Capture the cell that displays the provided text and extract its (x, y) central coordinate. 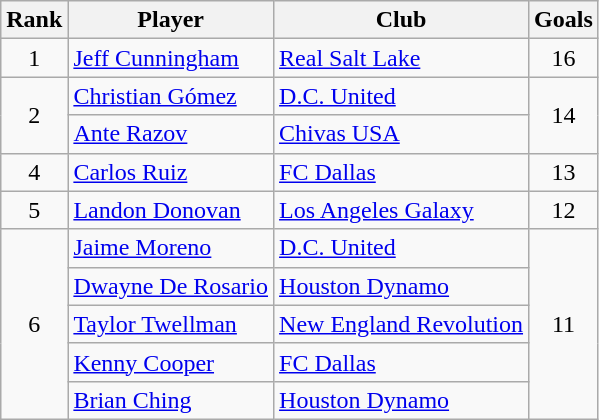
New England Revolution (402, 324)
Landon Donovan (171, 210)
Taylor Twellman (171, 324)
Kenny Cooper (171, 362)
Chivas USA (402, 134)
6 (34, 324)
Club (402, 20)
Rank (34, 20)
Christian Gómez (171, 96)
1 (34, 58)
Brian Ching (171, 400)
14 (564, 115)
Jaime Moreno (171, 248)
Goals (564, 20)
2 (34, 115)
Los Angeles Galaxy (402, 210)
Carlos Ruiz (171, 172)
13 (564, 172)
12 (564, 210)
Ante Razov (171, 134)
16 (564, 58)
4 (34, 172)
Real Salt Lake (402, 58)
5 (34, 210)
Dwayne De Rosario (171, 286)
Jeff Cunningham (171, 58)
Player (171, 20)
11 (564, 324)
